Provide the (x, y) coordinate of the cell's center where the given text is located.  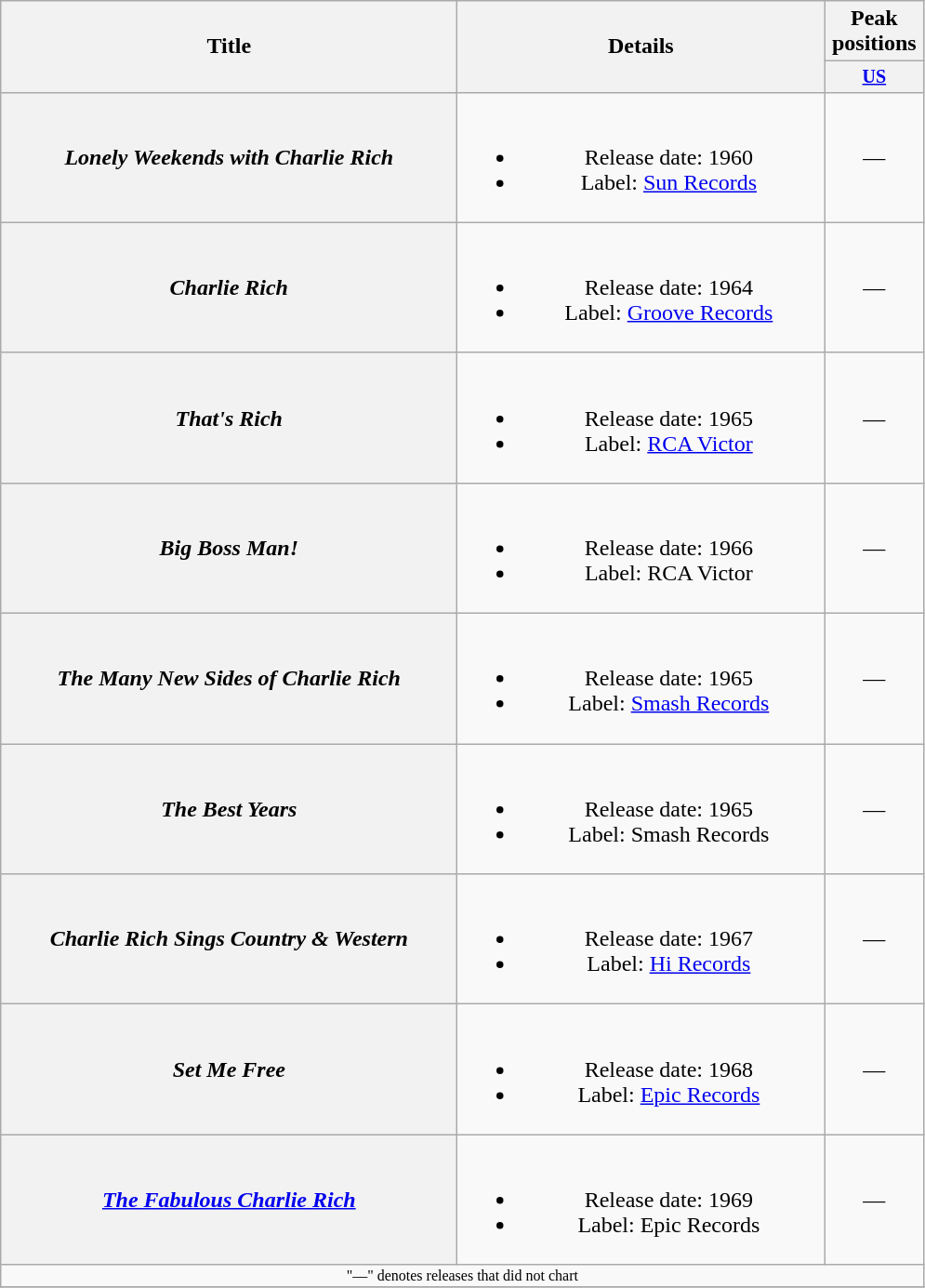
Release date: 1967Label: Hi Records (641, 939)
The Fabulous Charlie Rich (229, 1200)
That's Rich (229, 418)
US (874, 76)
Lonely Weekends with Charlie Rich (229, 157)
Release date: 1966Label: RCA Victor (641, 548)
Release date: 1964Label: Groove Records (641, 287)
"—" denotes releases that did not chart (463, 1276)
The Best Years (229, 809)
Set Me Free (229, 1069)
Big Boss Man! (229, 548)
Title (229, 46)
Details (641, 46)
The Many New Sides of Charlie Rich (229, 679)
Charlie Rich (229, 287)
Release date: 1969Label: Epic Records (641, 1200)
Peak positions (874, 32)
Charlie Rich Sings Country & Western (229, 939)
Release date: 1968Label: Epic Records (641, 1069)
Release date: 1960Label: Sun Records (641, 157)
Release date: 1965Label: RCA Victor (641, 418)
